Return the (X, Y) coordinate for the center point of the cell that contains the specified text.  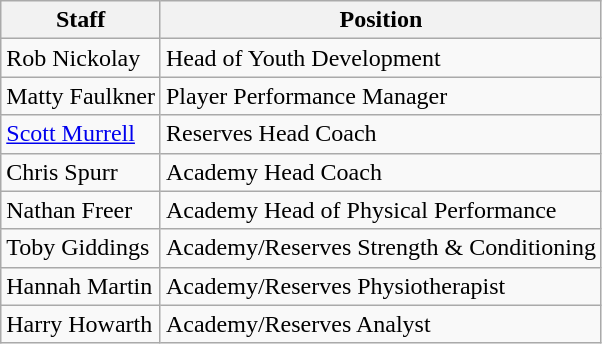
Academy Head of Physical Performance (380, 210)
Rob Nickolay (81, 58)
Player Performance Manager (380, 96)
Reserves Head Coach (380, 134)
Head of Youth Development (380, 58)
Academy/Reserves Physiotherapist (380, 286)
Chris Spurr (81, 172)
Academy Head Coach (380, 172)
Scott Murrell (81, 134)
Harry Howarth (81, 324)
Toby Giddings (81, 248)
Nathan Freer (81, 210)
Position (380, 20)
Hannah Martin (81, 286)
Matty Faulkner (81, 96)
Academy/Reserves Analyst (380, 324)
Academy/Reserves Strength & Conditioning (380, 248)
Staff (81, 20)
